Capture the cell that displays the provided text and extract its (x, y) central coordinate. 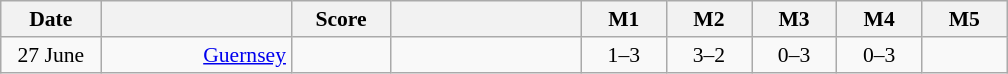
1–3 (624, 55)
M4 (880, 19)
Guernsey (196, 55)
Date (51, 19)
M1 (624, 19)
M2 (708, 19)
3–2 (708, 55)
M5 (964, 19)
M3 (794, 19)
Score (341, 19)
27 June (51, 55)
